For the text-containing cell, return its midpoint in [x, y] coordinate format. 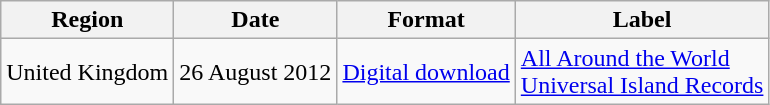
Digital download [426, 72]
26 August 2012 [256, 72]
Region [88, 20]
Label [642, 20]
All Around the WorldUniversal Island Records [642, 72]
United Kingdom [88, 72]
Format [426, 20]
Date [256, 20]
